Extract the (x, y) coordinate from the center of the cell holding the provided text.  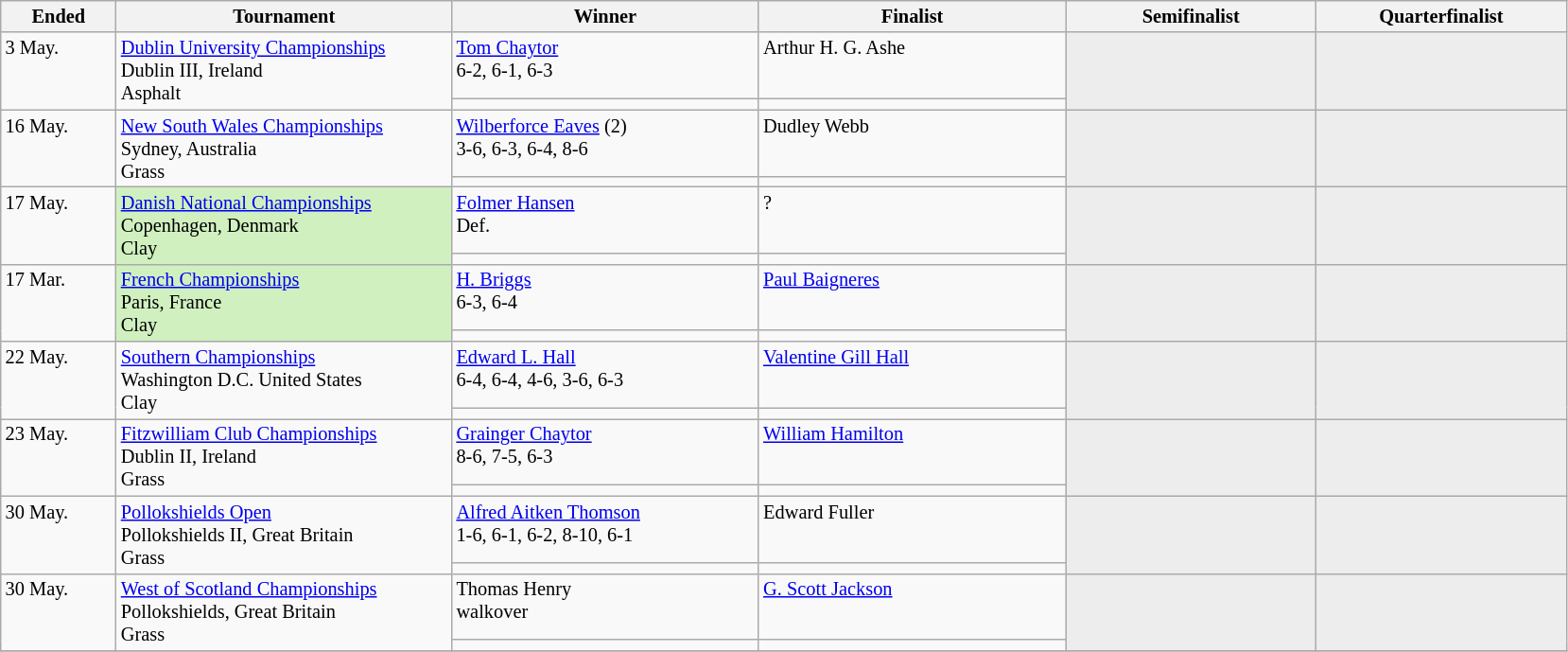
Dublin University ChampionshipsDublin III, IrelandAsphalt (284, 71)
Semifinalist (1192, 16)
17 May. (59, 225)
New South Wales Championships Sydney, AustraliaGrass (284, 149)
Grainger Chaytor8-6, 7-5, 6-3 (605, 451)
French ChampionshipsParis, FranceClay (284, 303)
Arthur H. G. Ashe (912, 65)
H. Briggs6-3, 6-4 (605, 297)
3 May. (59, 71)
Edward L. Hall6-4, 6-4, 4-6, 3-6, 6-3 (605, 375)
Pollokshields OpenPollokshields II, Great BritainGrass (284, 535)
Folmer HansenDef. (605, 220)
23 May. (59, 457)
Alfred Aitken Thomson1-6, 6-1, 6-2, 8-10, 6-1 (605, 529)
Thomas Henrywalkover (605, 607)
Paul Baigneres (912, 297)
G. Scott Jackson (912, 607)
Tournament (284, 16)
Wilberforce Eaves (2)3-6, 6-3, 6-4, 8-6 (605, 143)
Finalist (912, 16)
William Hamilton (912, 451)
Edward Fuller (912, 529)
Danish National ChampionshipsCopenhagen, DenmarkClay (284, 225)
West of Scotland ChampionshipsPollokshields, Great BritainGrass (284, 612)
Southern ChampionshipsWashington D.C. United StatesClay (284, 380)
Ended (59, 16)
Winner (605, 16)
? (912, 220)
17 Mar. (59, 303)
Quarterfinalist (1441, 16)
16 May. (59, 149)
Valentine Gill Hall (912, 375)
22 May. (59, 380)
Dudley Webb (912, 143)
Fitzwilliam Club ChampionshipsDublin II, IrelandGrass (284, 457)
Tom Chaytor 6-2, 6-1, 6-3 (605, 65)
